Return the (X, Y) coordinate for the center point of the cell that contains the specified text.  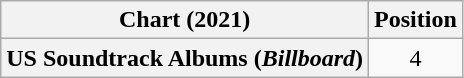
Position (416, 20)
US Soundtrack Albums (Billboard) (185, 58)
4 (416, 58)
Chart (2021) (185, 20)
